Provide the (x, y) coordinate of the cell's center where the given text is located.  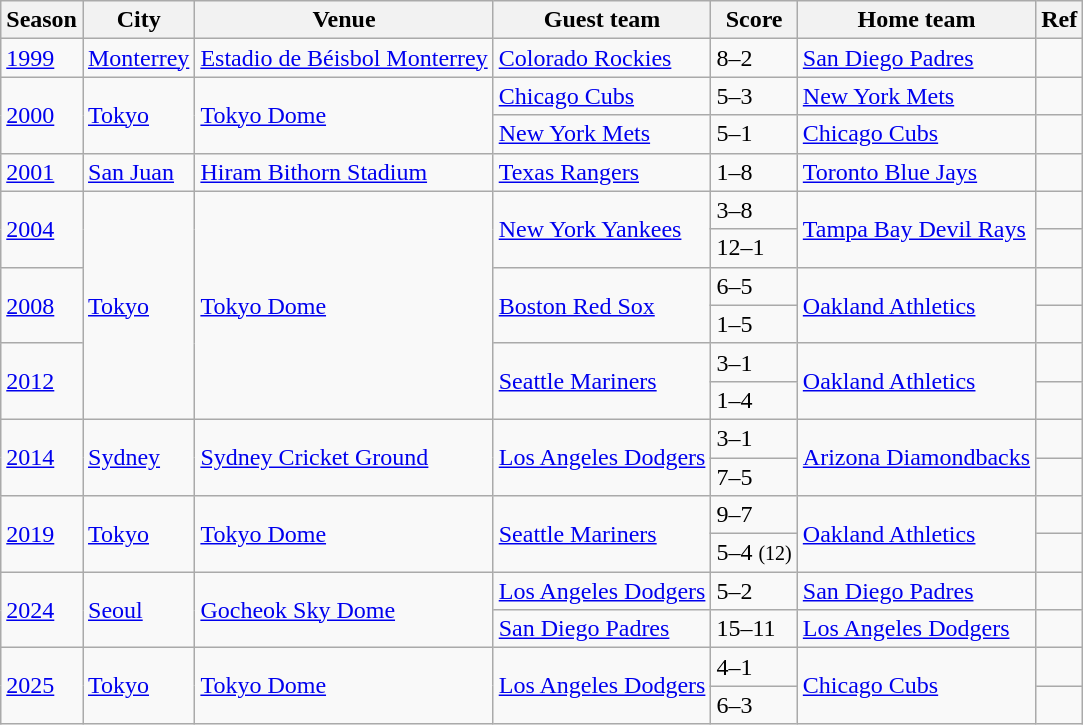
Gocheok Sky Dome (344, 610)
7–5 (754, 477)
1–4 (754, 400)
New York Yankees (602, 229)
2019 (42, 534)
5–2 (754, 591)
Hiram Bithorn Stadium (344, 172)
Tampa Bay Devil Rays (916, 229)
2014 (42, 457)
Toronto Blue Jays (916, 172)
Sydney Cricket Ground (344, 457)
City (138, 20)
6–5 (754, 286)
2024 (42, 610)
3–8 (754, 210)
Estadio de Béisbol Monterrey (344, 58)
2025 (42, 686)
1–8 (754, 172)
5–4 (12) (754, 553)
Seoul (138, 610)
Season (42, 20)
1999 (42, 58)
Monterrey (138, 58)
Arizona Diamondbacks (916, 457)
12–1 (754, 248)
5–1 (754, 134)
Boston Red Sox (602, 305)
Score (754, 20)
Ref (1060, 20)
5–3 (754, 96)
2000 (42, 115)
9–7 (754, 515)
Home team (916, 20)
2004 (42, 229)
San Juan (138, 172)
15–11 (754, 629)
2001 (42, 172)
Colorado Rockies (602, 58)
Sydney (138, 457)
Venue (344, 20)
2012 (42, 381)
4–1 (754, 667)
Texas Rangers (602, 172)
Guest team (602, 20)
1–5 (754, 324)
6–3 (754, 705)
2008 (42, 305)
8–2 (754, 58)
